Locate the cell with the specified text and output its [x, y] center coordinate. 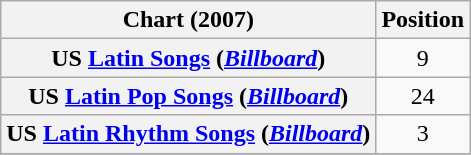
US Latin Songs (Billboard) [188, 58]
US Latin Pop Songs (Billboard) [188, 96]
24 [423, 96]
9 [423, 58]
3 [423, 134]
Chart (2007) [188, 20]
Position [423, 20]
US Latin Rhythm Songs (Billboard) [188, 134]
